Identify which cell holds the provided text, then report its (X, Y) central coordinate. 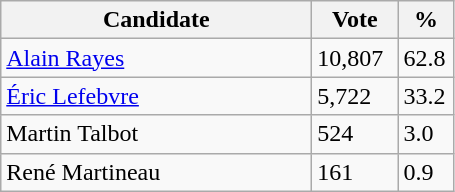
3.0 (426, 134)
Éric Lefebvre (156, 96)
% (426, 20)
62.8 (426, 58)
161 (355, 172)
5,722 (355, 96)
René Martineau (156, 172)
Alain Rayes (156, 58)
10,807 (355, 58)
Candidate (156, 20)
Martin Talbot (156, 134)
33.2 (426, 96)
Vote (355, 20)
524 (355, 134)
0.9 (426, 172)
